Find where the given text appears and provide that cell's center as (X, Y) coordinate. 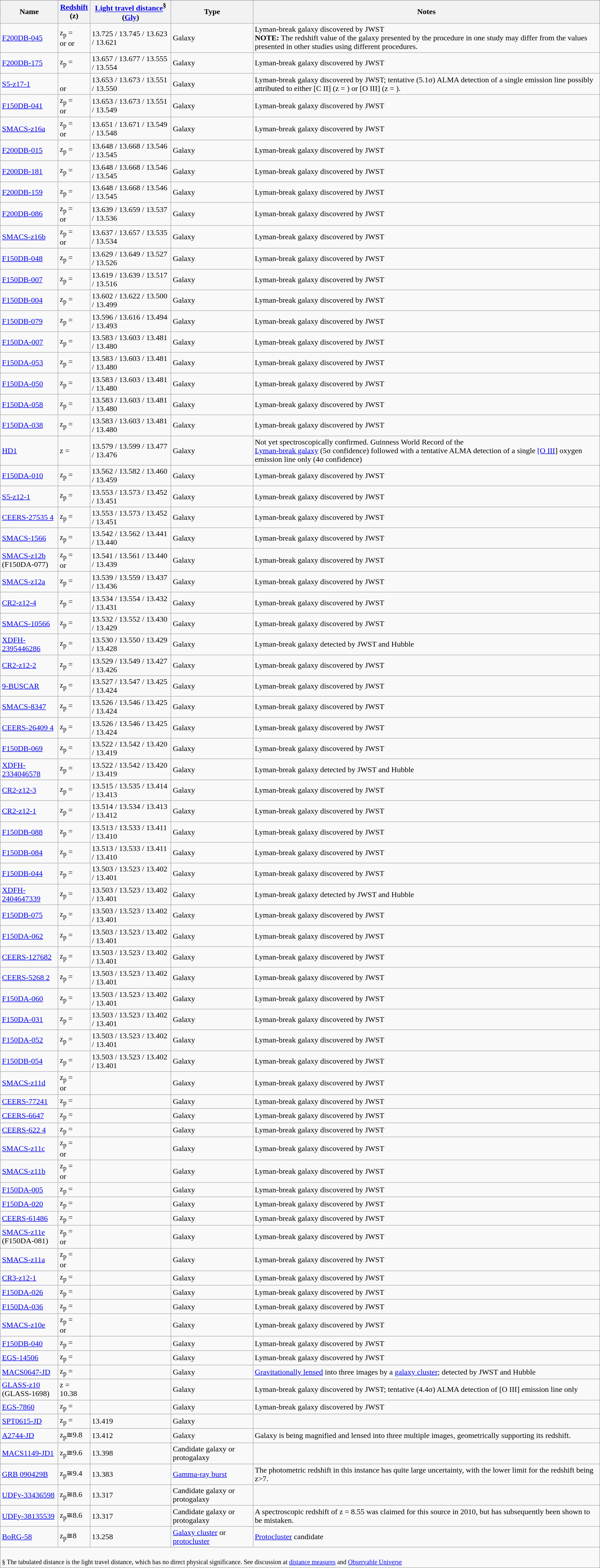
SMACS-z12a (29, 582)
F150DB-084 (29, 853)
13.258 (131, 1537)
MACS1149-JD1 (29, 1453)
SMACS-z16a (29, 129)
The photometric redshift in this instance has quite large uncertainty, with the lower limit for the redshift being z>7. (426, 1474)
F200DB-086 (29, 214)
Notes (426, 12)
CEERS-127682 (29, 957)
GLASS-z10(GLASS-1698) (29, 1389)
F200DB-015 (29, 151)
SPT0615-JD (29, 1421)
13.398 (131, 1453)
zp≅8 (74, 1537)
XDFH-2334046578 (29, 769)
Galaxy is being magnified and lensed into three multiple images, geometrically supporting its redshift. (426, 1436)
13.637 / 13.657 / 13.535 / 13.534 (131, 237)
F150DB-044 (29, 874)
F150DA-053 (29, 363)
z = 10.38 (74, 1389)
13.542 / 13.562 / 13.441 / 13.440 (131, 538)
F150DA-038 (29, 425)
SMACS-z11e(F150DA-081) (29, 1237)
13.657 / 13.677 / 13.555 / 13.554 (131, 63)
F150DA-010 (29, 476)
13.562 / 13.582 / 13.460 / 13.459 (131, 476)
13.412 (131, 1436)
13.539 / 13.559 / 13.437 / 13.436 (131, 582)
XDFH-2395446286 (29, 644)
zp≅9.4 (74, 1474)
CR3-z12-1 (29, 1278)
A spectroscopic redshift of z = 8.55 was claimed for this source in 2010, but has subsequently been shown to be mistaken. (426, 1516)
SMACS-10566 (29, 623)
13.596 / 13.616 / 13.494 / 13.493 (131, 321)
F150DA-062 (29, 936)
SMACS-z11c (29, 1148)
CR2-z12-3 (29, 790)
Light travel distance§ (Gly) (131, 12)
CR2-z12-4 (29, 603)
EGS-14506 (29, 1358)
Protocluster candidate (426, 1537)
CEERS-5268 2 (29, 977)
13.534 / 13.554 / 13.432 / 13.431 (131, 603)
F150DB-075 (29, 915)
Galaxy cluster or protocluster (212, 1537)
SMACS-z11d (29, 1083)
13.579 / 13.599 / 13.477 / 13.476 (131, 451)
GRB 090429B (29, 1474)
SMACS-z16b (29, 237)
F150DA-005 (29, 1190)
SMACS-8347 (29, 707)
F150DA-060 (29, 999)
A2744-JD (29, 1436)
F150DA-058 (29, 404)
F150DA-036 (29, 1306)
XDFH-2404647339 (29, 894)
13.527 / 13.547 / 13.425 / 13.424 (131, 686)
or (74, 84)
Redshift (z) (74, 12)
CEERS-61486 (29, 1218)
F150DB-040 (29, 1343)
F150DA-031 (29, 1020)
13.629 / 13.649 / 13.527 / 13.526 (131, 259)
F150DB-007 (29, 279)
F200DB-181 (29, 171)
F150DB-069 (29, 749)
CEERS-27535 4 (29, 518)
F150DA-052 (29, 1040)
13.530 / 13.550 / 13.429 / 13.428 (131, 644)
SMACS-z11a (29, 1259)
F150DB-004 (29, 300)
Name (29, 12)
CR2-z12-1 (29, 811)
13.515 / 13.535 / 13.414 / 13.413 (131, 790)
13.725 / 13.745 / 13.623 / 13.621 (131, 38)
BoRG-58 (29, 1537)
MACS0647-JD (29, 1372)
13.653 / 13.673 / 13.551 / 13.549 (131, 106)
13.653 / 13.673 / 13.551 / 13.550 (131, 84)
13.639 / 13.659 / 13.537 / 13.536 (131, 214)
13.419 (131, 1421)
UDFy-33436598 (29, 1495)
F150DB-041 (29, 106)
CEERS-6647 (29, 1115)
SMACS-z11b (29, 1171)
Type (212, 12)
S5-z12-1 (29, 496)
CEERS-622 4 (29, 1130)
F150DB-088 (29, 832)
13.514 / 13.534 / 13.413 / 13.412 (131, 811)
zp≅9.8 (74, 1436)
Gamma-ray burst (212, 1474)
CR2-z12-2 (29, 666)
EGS-7860 (29, 1407)
z = (74, 451)
F150DA-007 (29, 342)
CEERS-26409 4 (29, 728)
13.602 / 13.622 / 13.500 / 13.499 (131, 300)
F150DA-050 (29, 384)
9-BUSCAR (29, 686)
F200DB-045 (29, 38)
SMACS-z10e (29, 1325)
zp = or or (74, 38)
13.651 / 13.671 / 13.549 / 13.548 (131, 129)
UDFy-38135539 (29, 1516)
13.532 / 13.552 / 13.430 / 13.429 (131, 623)
F200DB-159 (29, 192)
F200DB-175 (29, 63)
SMACS-z12b(F150DA-077) (29, 560)
13.619 / 13.639 / 13.517 / 13.516 (131, 279)
F150DA-026 (29, 1292)
13.383 (131, 1474)
zp≅9.6 (74, 1453)
13.529 / 13.549 / 13.427 / 13.426 (131, 666)
SMACS-1566 (29, 538)
CEERS-77241 (29, 1101)
HD1 (29, 451)
S5-z17-1 (29, 84)
F150DB-054 (29, 1061)
13.541 / 13.561 / 13.440 / 13.439 (131, 560)
F150DA-020 (29, 1204)
Gravitationally lensed into three images by a galaxy cluster; detected by JWST and Hubble (426, 1372)
F150DB-079 (29, 321)
Lyman-break galaxy discovered by JWST; tentative (4.4σ) ALMA detection of [O III] emission line only (426, 1389)
F150DB-048 (29, 259)
